Scan for the cell matching the given text and deliver its (x, y) coordinate at center. 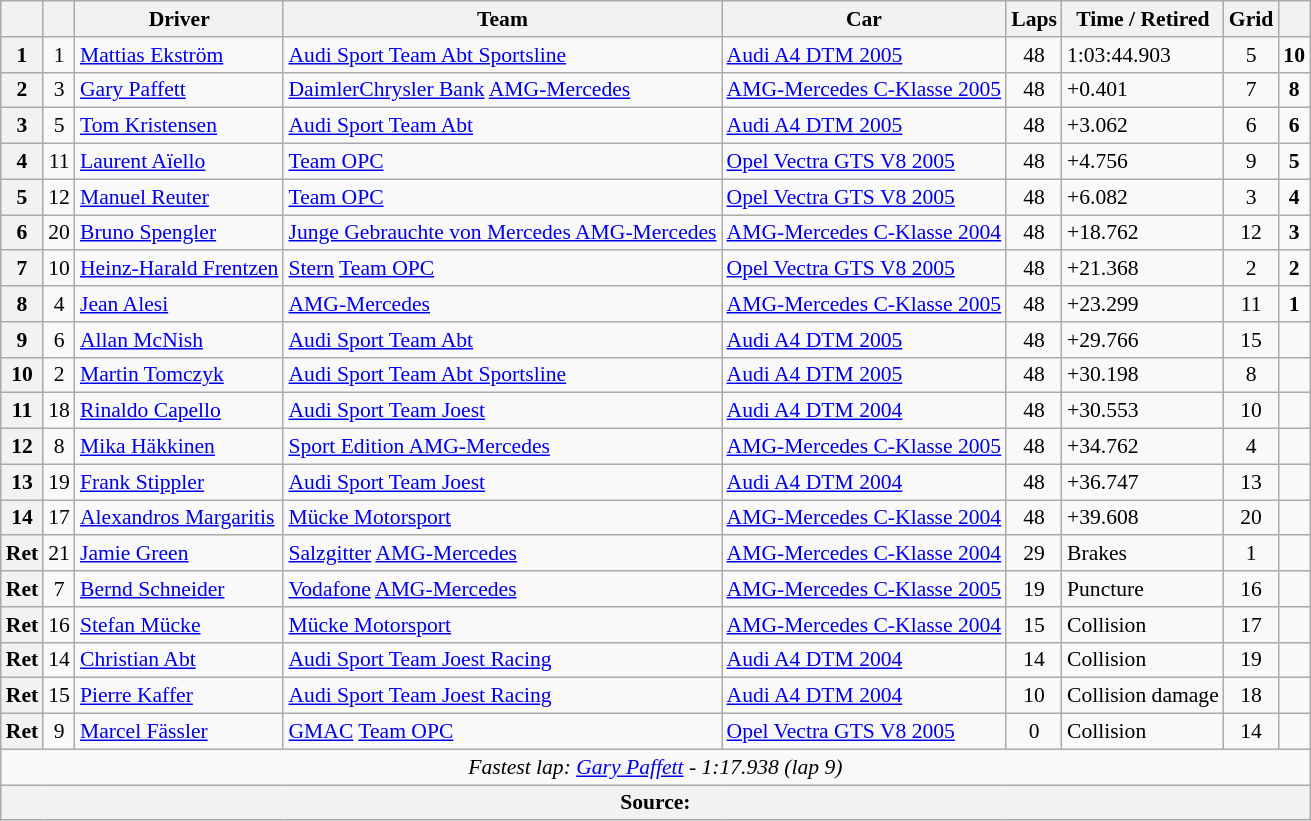
Grid (1252, 19)
Christian Abt (179, 660)
+36.747 (1143, 482)
+18.762 (1143, 233)
+0.401 (1143, 90)
Puncture (1143, 589)
Laps (1034, 19)
+4.756 (1143, 162)
Fastest lap: Gary Paffett - 1:17.938 (lap 9) (656, 767)
Gary Paffett (179, 90)
+23.299 (1143, 304)
+30.553 (1143, 411)
Driver (179, 19)
AMG-Mercedes (502, 304)
+29.766 (1143, 340)
Alexandros Margaritis (179, 518)
GMAC Team OPC (502, 732)
+21.368 (1143, 269)
Salzgitter AMG-Mercedes (502, 554)
29 (1034, 554)
Tom Kristensen (179, 126)
+6.082 (1143, 197)
Source: (656, 803)
Stefan Mücke (179, 625)
Allan McNish (179, 340)
1:03:44.903 (1143, 55)
Mika Häkkinen (179, 447)
Bernd Schneider (179, 589)
Jamie Green (179, 554)
Sport Edition AMG-Mercedes (502, 447)
Pierre Kaffer (179, 696)
Car (864, 19)
+34.762 (1143, 447)
Marcel Fässler (179, 732)
Rinaldo Capello (179, 411)
0 (1034, 732)
21 (59, 554)
Brakes (1143, 554)
Mattias Ekström (179, 55)
+39.608 (1143, 518)
Frank Stippler (179, 482)
+30.198 (1143, 375)
Junge Gebrauchte von Mercedes AMG-Mercedes (502, 233)
Time / Retired (1143, 19)
Bruno Spengler (179, 233)
Jean Alesi (179, 304)
Manuel Reuter (179, 197)
Martin Tomczyk (179, 375)
Stern Team OPC (502, 269)
Heinz-Harald Frentzen (179, 269)
Team (502, 19)
DaimlerChrysler Bank AMG-Mercedes (502, 90)
Collision damage (1143, 696)
+3.062 (1143, 126)
Vodafone AMG-Mercedes (502, 589)
Laurent Aïello (179, 162)
